Return [x, y] of the center of cell containing provided text 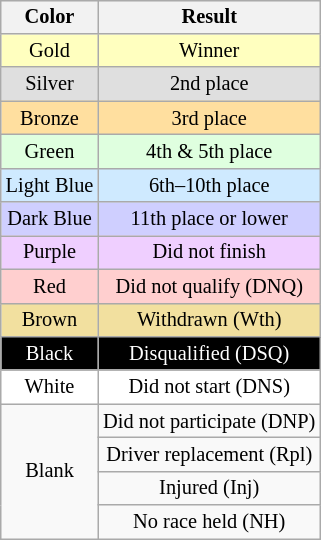
Dark Blue [50, 219]
Did not finish [209, 253]
Result [209, 17]
Brown [50, 320]
Did not start (DNS) [209, 387]
Red [50, 286]
Silver [50, 84]
Color [50, 17]
Disqualified (DSQ) [209, 354]
Did not participate (DNP) [209, 421]
Gold [50, 51]
Green [50, 152]
Injured (Inj) [209, 488]
Did not qualify (DNQ) [209, 286]
White [50, 387]
2nd place [209, 84]
Light Blue [50, 185]
Black [50, 354]
Driver replacement (Rpl) [209, 455]
11th place or lower [209, 219]
Purple [50, 253]
No race held (NH) [209, 522]
6th–10th place [209, 185]
Blank [50, 472]
Winner [209, 51]
3rd place [209, 118]
Withdrawn (Wth) [209, 320]
Bronze [50, 118]
4th & 5th place [209, 152]
